Extract the (x, y) coordinate from the center of the cell holding the provided text.  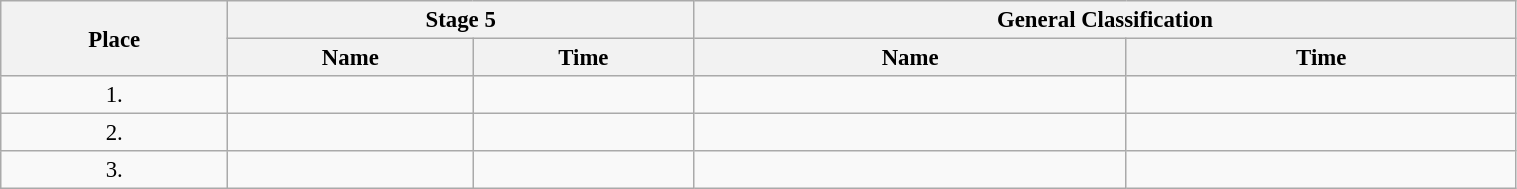
1. (114, 95)
3. (114, 170)
General Classification (1105, 20)
Place (114, 38)
2. (114, 133)
Stage 5 (461, 20)
